Determine the [x, y] coordinate at the center of the cell enclosing the given text.  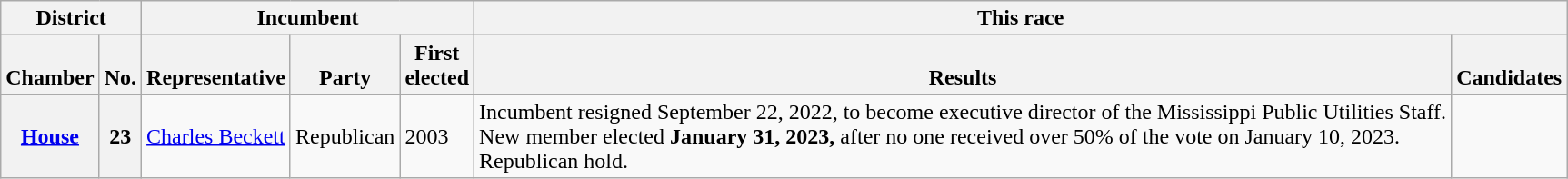
Republican [345, 136]
Representative [216, 65]
2003 [437, 136]
23 [120, 136]
No. [120, 65]
Candidates [1509, 65]
Charles Beckett [216, 136]
Chamber [50, 65]
Incumbent [308, 18]
This race [1021, 18]
Party [345, 65]
House [50, 136]
District [71, 18]
First elected [437, 65]
Results [964, 65]
